Identify which cell holds the provided text, then report its (X, Y) central coordinate. 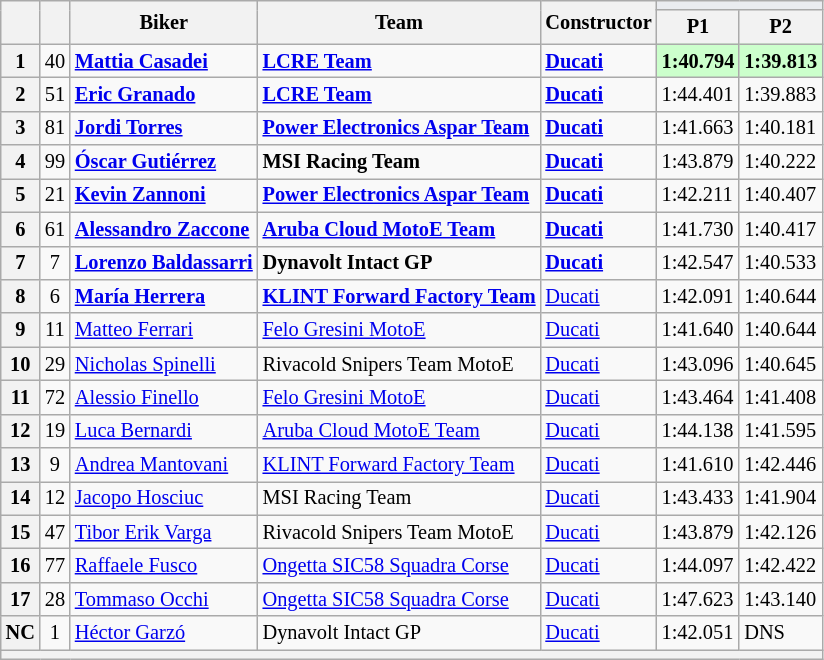
1:42.091 (698, 296)
1:40.794 (698, 61)
Jordi Torres (164, 128)
61 (55, 229)
47 (55, 532)
Matteo Ferrari (164, 330)
1:42.446 (780, 465)
16 (20, 565)
1:43.140 (780, 599)
14 (20, 498)
DNS (780, 633)
1:47.623 (698, 599)
P2 (780, 27)
1:41.408 (780, 397)
1:39.813 (780, 61)
1:40.417 (780, 229)
1:39.883 (780, 94)
Alessandro Zaccone (164, 229)
4 (20, 162)
8 (20, 296)
Nicholas Spinelli (164, 364)
Kevin Zannoni (164, 195)
1:43.433 (698, 498)
1:42.211 (698, 195)
1:42.547 (698, 263)
1:41.904 (780, 498)
1:44.138 (698, 431)
29 (55, 364)
1:41.595 (780, 431)
Alessio Finello (164, 397)
40 (55, 61)
1:41.663 (698, 128)
Mattia Casadei (164, 61)
1:40.222 (780, 162)
Héctor Garzó (164, 633)
NC (20, 633)
5 (20, 195)
19 (55, 431)
13 (20, 465)
1:42.051 (698, 633)
1:42.126 (780, 532)
51 (55, 94)
Raffaele Fusco (164, 565)
1:42.422 (780, 565)
Óscar Gutiérrez (164, 162)
1:40.533 (780, 263)
Constructor (598, 22)
2 (20, 94)
Andrea Mantovani (164, 465)
Luca Bernardi (164, 431)
99 (55, 162)
Biker (164, 22)
15 (20, 532)
1:41.610 (698, 465)
21 (55, 195)
María Herrera (164, 296)
1:43.096 (698, 364)
1:40.645 (780, 364)
P1 (698, 27)
72 (55, 397)
77 (55, 565)
1:40.181 (780, 128)
Team (400, 22)
Lorenzo Baldassarri (164, 263)
10 (20, 364)
Tibor Erik Varga (164, 532)
Tommaso Occhi (164, 599)
Eric Granado (164, 94)
1:43.464 (698, 397)
81 (55, 128)
28 (55, 599)
1:41.640 (698, 330)
1:44.097 (698, 565)
17 (20, 599)
1:41.730 (698, 229)
3 (20, 128)
Jacopo Hosciuc (164, 498)
1:40.407 (780, 195)
1:44.401 (698, 94)
